Provide the [X, Y] coordinate of the cell's center where the given text is located.  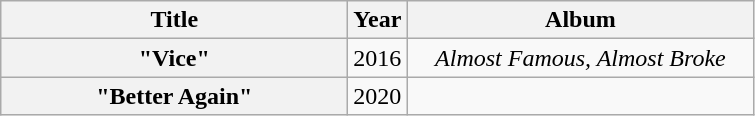
Year [378, 20]
Title [174, 20]
2016 [378, 58]
Album [580, 20]
"Better Again" [174, 96]
2020 [378, 96]
"Vice" [174, 58]
Almost Famous, Almost Broke [580, 58]
